Identify which cell holds the provided text, then report its (x, y) central coordinate. 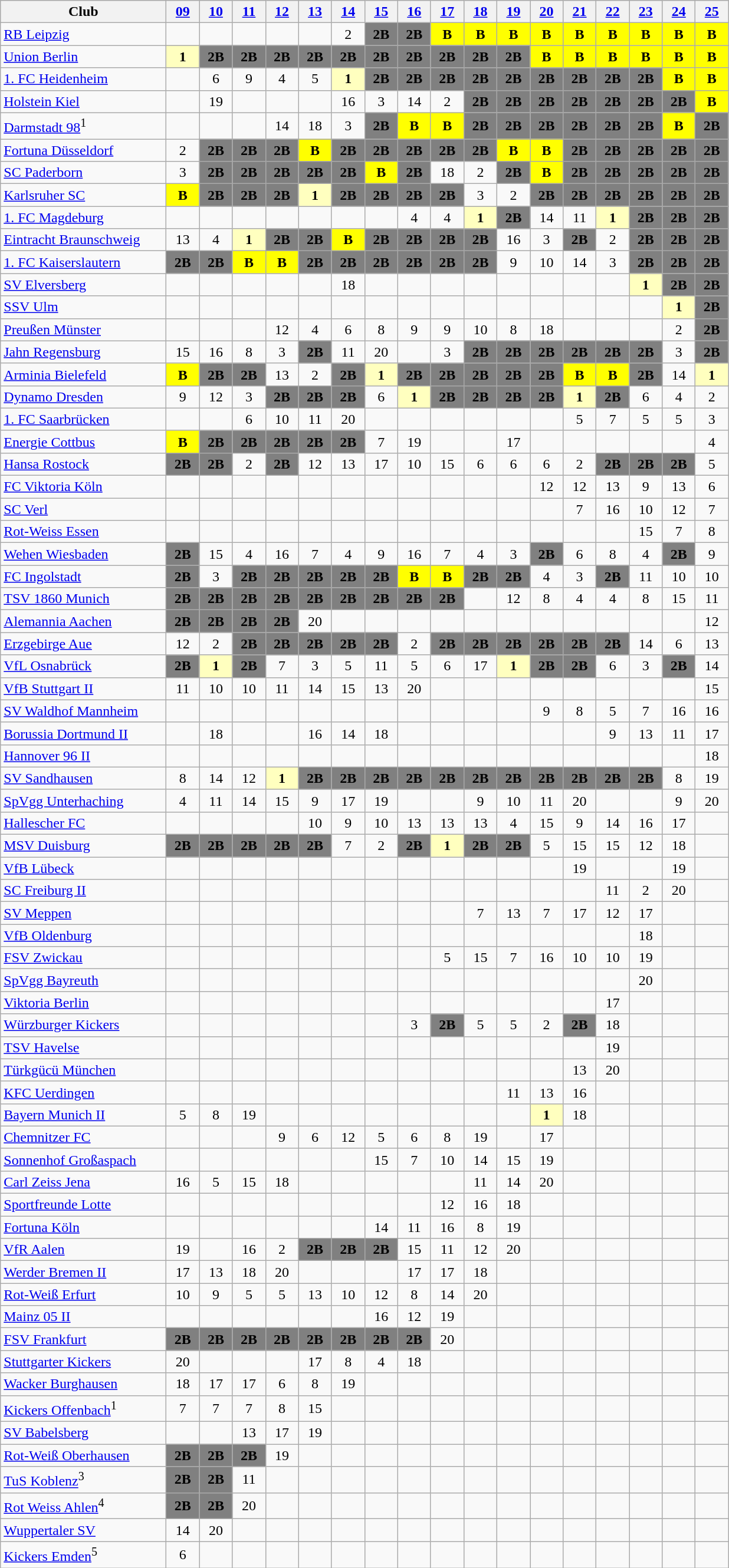
SpVgg Unterhaching (84, 801)
Eintracht Braunschweig (84, 240)
Hannover 96 II (84, 756)
SV Babelsberg (84, 1433)
Bayern Munich II (84, 1115)
KFC Uerdingen (84, 1092)
Rot-Weiß Oberhausen (84, 1455)
Fortuna Düsseldorf (84, 150)
Carl Zeiss Jena (84, 1182)
Viktoria Berlin (84, 1003)
FSV Frankfurt (84, 1339)
22 (613, 12)
Fortuna Köln (84, 1227)
SV Elversberg (84, 285)
Rot-Weiß Erfurt (84, 1294)
SC Verl (84, 509)
FSV Zwickau (84, 958)
Energie Cottbus (84, 442)
TSV Havelse (84, 1047)
Preußen Münster (84, 330)
Darmstadt 981 (84, 126)
25 (712, 12)
24 (679, 12)
Mainz 05 II (84, 1317)
Karlsruher SC (84, 195)
Rot Weiss Ahlen4 (84, 1506)
Erzgebirge Aue (84, 644)
Kickers Offenbach1 (84, 1409)
FC Ingolstadt (84, 577)
23 (646, 12)
09 (183, 12)
21 (580, 12)
Chemnitzer FC (84, 1137)
SC Paderborn (84, 173)
Hallescher FC (84, 823)
SSV Ulm (84, 307)
Union Berlin (84, 57)
Jahn Regensburg (84, 352)
1. FC Magdeburg (84, 218)
Hansa Rostock (84, 464)
MSV Duisburg (84, 846)
Türkgücü München (84, 1070)
Wuppertaler SV (84, 1530)
TSV 1860 Munich (84, 599)
FC Viktoria Köln (84, 487)
Werder Bremen II (84, 1272)
1. FC Heidenheim (84, 79)
Alemannia Aachen (84, 621)
SV Meppen (84, 913)
Stuttgarter Kickers (84, 1362)
SC Freiburg II (84, 891)
VfR Aalen (84, 1250)
Borussia Dortmund II (84, 733)
SpVgg Bayreuth (84, 980)
TuS Koblenz3 (84, 1480)
Wacker Burghausen (84, 1384)
Würzburger Kickers (84, 1025)
SV Sandhausen (84, 778)
VfB Lübeck (84, 868)
1. FC Saarbrücken (84, 419)
Club (84, 12)
Arminia Bielefeld (84, 374)
Sonnenhof Großaspach (84, 1159)
1. FC Kaiserslautern (84, 262)
Kickers Emden5 (84, 1555)
Holstein Kiel (84, 101)
VfL Osnabrück (84, 666)
Rot-Weiss Essen (84, 532)
VfB Oldenburg (84, 935)
Dynamo Dresden (84, 397)
VfB Stuttgart II (84, 689)
Wehen Wiesbaden (84, 554)
RB Leipzig (84, 34)
SV Waldhof Mannheim (84, 711)
Sportfreunde Lotte (84, 1205)
